Locate the cell with the specified text and output its (X, Y) center coordinate. 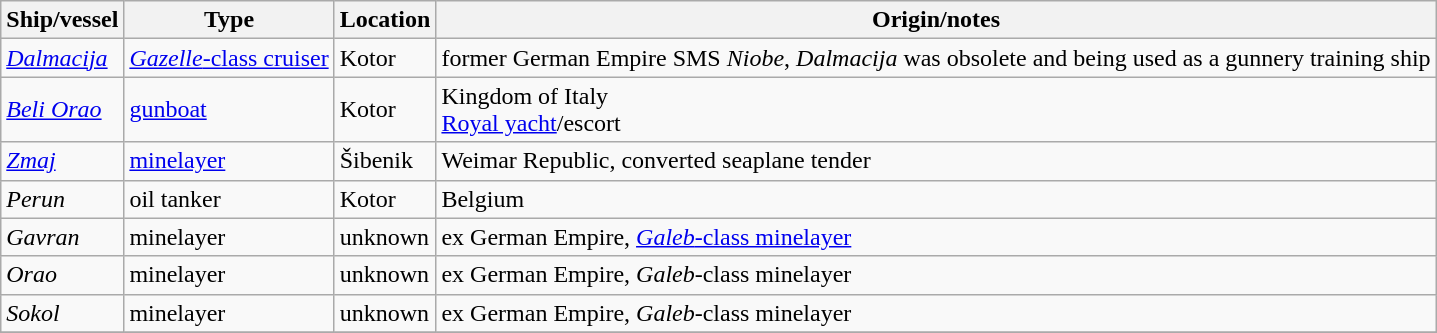
Dalmacija (62, 58)
Orao (62, 275)
Beli Orao (62, 110)
Sokol (62, 313)
former German Empire SMS Niobe, Dalmacija was obsolete and being used as a gunnery training ship (936, 58)
gunboat (229, 110)
Šibenik (385, 161)
Belgium (936, 199)
oil tanker (229, 199)
Ship/vessel (62, 20)
Type (229, 20)
Gavran (62, 237)
Weimar Republic, converted seaplane tender (936, 161)
Origin/notes (936, 20)
Kingdom of ItalyRoyal yacht/escort (936, 110)
Zmaj (62, 161)
Location (385, 20)
Gazelle-class cruiser (229, 58)
Perun (62, 199)
